Extract the (x, y) coordinate from the center of the cell holding the provided text.  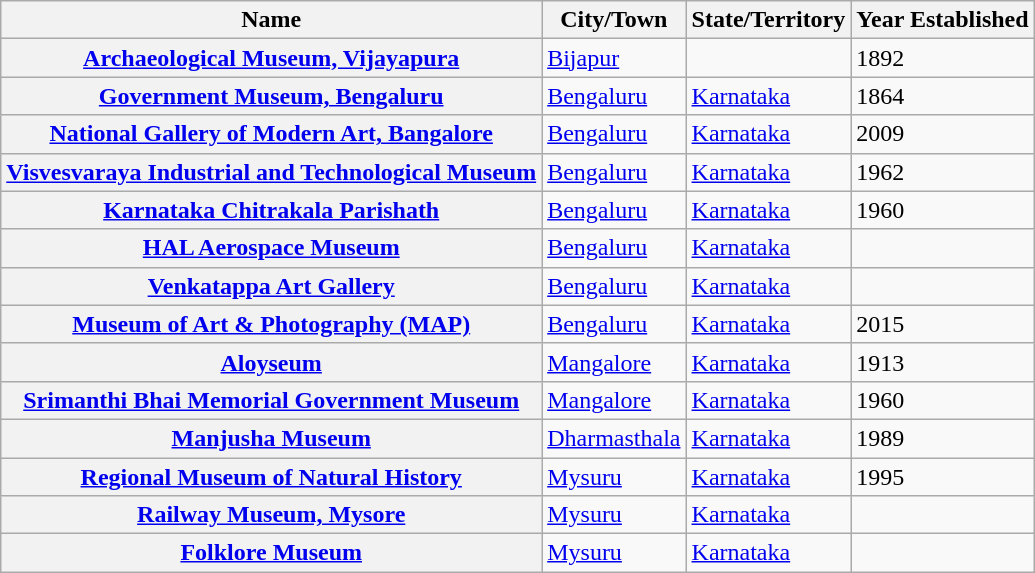
HAL Aerospace Museum (272, 248)
Name (272, 20)
Archaeological Museum, Vijayapura (272, 58)
Karnataka Chitrakala Parishath (272, 210)
Dharmasthala (614, 438)
Regional Museum of Natural History (272, 477)
Folklore Museum (272, 553)
City/Town (614, 20)
1995 (942, 477)
2015 (942, 324)
Government Museum, Bengaluru (272, 96)
National Gallery of Modern Art, Bangalore (272, 134)
Venkatappa Art Gallery (272, 286)
Srimanthi Bhai Memorial Government Museum (272, 400)
1892 (942, 58)
Museum of Art & Photography (MAP) (272, 324)
1913 (942, 362)
2009 (942, 134)
Manjusha Museum (272, 438)
Railway Museum, Mysore (272, 515)
Aloyseum (272, 362)
Year Established (942, 20)
Visvesvaraya Industrial and Technological Museum (272, 172)
1864 (942, 96)
Bijapur (614, 58)
State/Territory (768, 20)
1962 (942, 172)
1989 (942, 438)
